From the cell containing the given text, extract its center point as (x, y) coordinate. 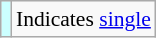
Indicates single (84, 19)
